Identify which cell holds the provided text, then report its (X, Y) central coordinate. 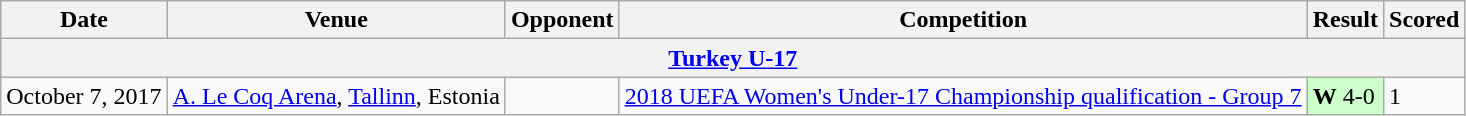
W 4-0 (1345, 96)
Competition (963, 20)
Date (84, 20)
October 7, 2017 (84, 96)
Opponent (562, 20)
1 (1424, 96)
A. Le Coq Arena, Tallinn, Estonia (336, 96)
Turkey U-17 (733, 58)
Venue (336, 20)
Scored (1424, 20)
Result (1345, 20)
2018 UEFA Women's Under-17 Championship qualification - Group 7 (963, 96)
